Scan for the cell matching the given text and deliver its (X, Y) coordinate at center. 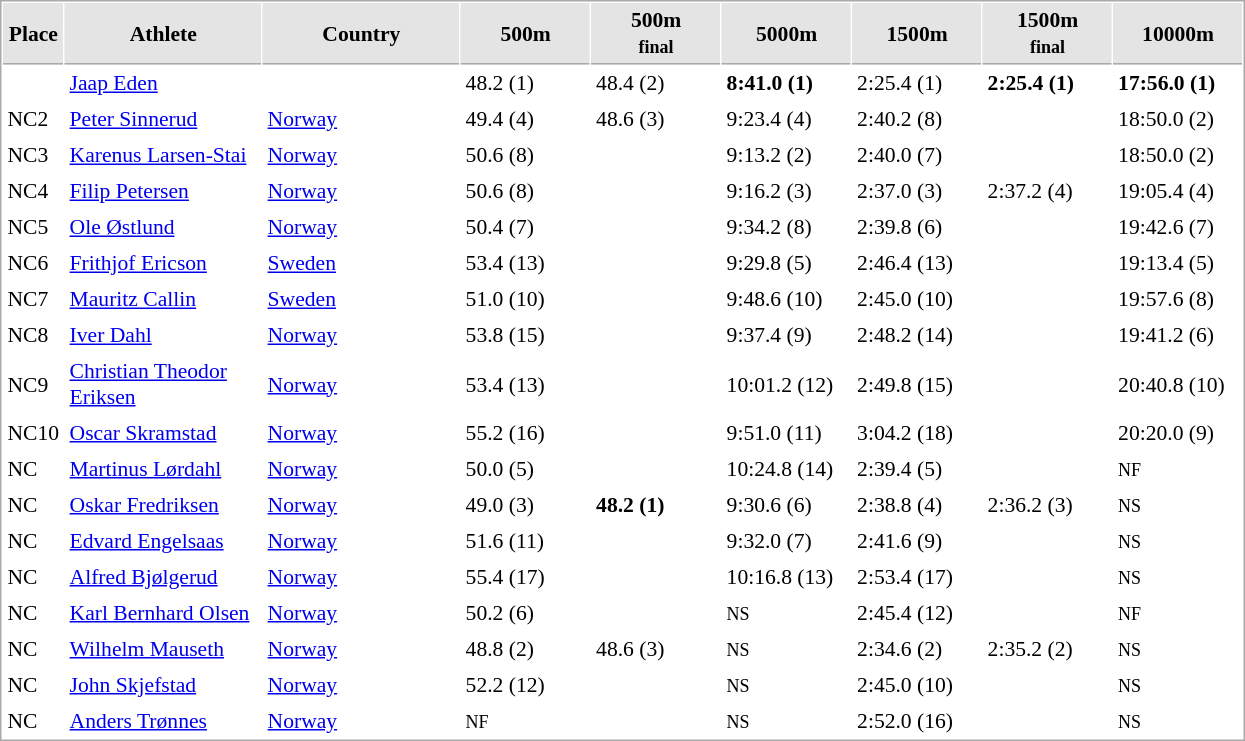
NC3 (34, 155)
20:20.0 (9) (1178, 433)
500mfinal (656, 34)
19:42.6 (7) (1178, 227)
9:51.0 (11) (786, 433)
51.0 (10) (526, 299)
2:39.8 (6) (918, 227)
NC8 (34, 335)
Frithjof Ericson (163, 263)
9:16.2 (3) (786, 191)
Oskar Fredriksen (163, 505)
2:39.4 (5) (918, 469)
1500m (918, 34)
2:34.6 (2) (918, 649)
19:41.2 (6) (1178, 335)
Christian Theodor Eriksen (163, 384)
19:05.4 (4) (1178, 191)
2:46.4 (13) (918, 263)
5000m (786, 34)
55.2 (16) (526, 433)
2:53.4 (17) (918, 577)
9:13.2 (2) (786, 155)
Wilhelm Mauseth (163, 649)
NC6 (34, 263)
NC9 (34, 384)
NC5 (34, 227)
2:49.8 (15) (918, 384)
8:41.0 (1) (786, 83)
51.6 (11) (526, 541)
10:16.8 (13) (786, 577)
9:37.4 (9) (786, 335)
Athlete (163, 34)
55.4 (17) (526, 577)
2:37.0 (3) (918, 191)
19:57.6 (8) (1178, 299)
50.0 (5) (526, 469)
50.2 (6) (526, 613)
2:40.0 (7) (918, 155)
Peter Sinnerud (163, 119)
49.4 (4) (526, 119)
10:24.8 (14) (786, 469)
19:13.4 (5) (1178, 263)
10000m (1178, 34)
NC10 (34, 433)
NC2 (34, 119)
Edvard Engelsaas (163, 541)
NC7 (34, 299)
9:32.0 (7) (786, 541)
Filip Petersen (163, 191)
2:48.2 (14) (918, 335)
49.0 (3) (526, 505)
52.2 (12) (526, 685)
2:45.4 (12) (918, 613)
Place (34, 34)
Country (361, 34)
10:01.2 (12) (786, 384)
17:56.0 (1) (1178, 83)
Jaap Eden (163, 83)
Ole Østlund (163, 227)
50.4 (7) (526, 227)
2:35.2 (2) (1048, 649)
Karenus Larsen-Stai (163, 155)
John Skjefstad (163, 685)
500m (526, 34)
9:34.2 (8) (786, 227)
1500mfinal (1048, 34)
Martinus Lørdahl (163, 469)
2:40.2 (8) (918, 119)
2:52.0 (16) (918, 721)
Mauritz Callin (163, 299)
9:29.8 (5) (786, 263)
Iver Dahl (163, 335)
2:38.8 (4) (918, 505)
9:48.6 (10) (786, 299)
53.8 (15) (526, 335)
Karl Bernhard Olsen (163, 613)
2:36.2 (3) (1048, 505)
9:23.4 (4) (786, 119)
9:30.6 (6) (786, 505)
Oscar Skramstad (163, 433)
2:37.2 (4) (1048, 191)
48.8 (2) (526, 649)
NC4 (34, 191)
Anders Trønnes (163, 721)
48.4 (2) (656, 83)
20:40.8 (10) (1178, 384)
2:41.6 (9) (918, 541)
3:04.2 (18) (918, 433)
Alfred Bjølgerud (163, 577)
